Identify which cell holds the provided text, then report its [x, y] central coordinate. 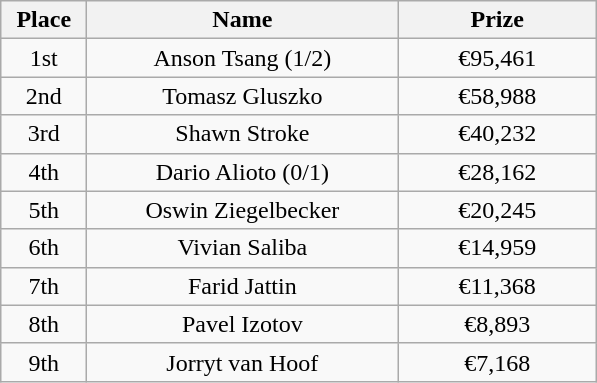
Vivian Saliba [242, 248]
4th [44, 172]
Oswin Ziegelbecker [242, 210]
€11,368 [498, 286]
1st [44, 58]
5th [44, 210]
Pavel Izotov [242, 324]
6th [44, 248]
€58,988 [498, 96]
Anson Tsang (1/2) [242, 58]
€8,893 [498, 324]
Farid Jattin [242, 286]
Place [44, 20]
€95,461 [498, 58]
2nd [44, 96]
Shawn Stroke [242, 134]
Name [242, 20]
€14,959 [498, 248]
Jorryt van Hoof [242, 362]
€28,162 [498, 172]
7th [44, 286]
8th [44, 324]
Tomasz Gluszko [242, 96]
€7,168 [498, 362]
€40,232 [498, 134]
€20,245 [498, 210]
9th [44, 362]
Prize [498, 20]
3rd [44, 134]
Dario Alioto (0/1) [242, 172]
